Pinpoint the cell where the given text exists, returning its [X, Y] midpoint coordinate. 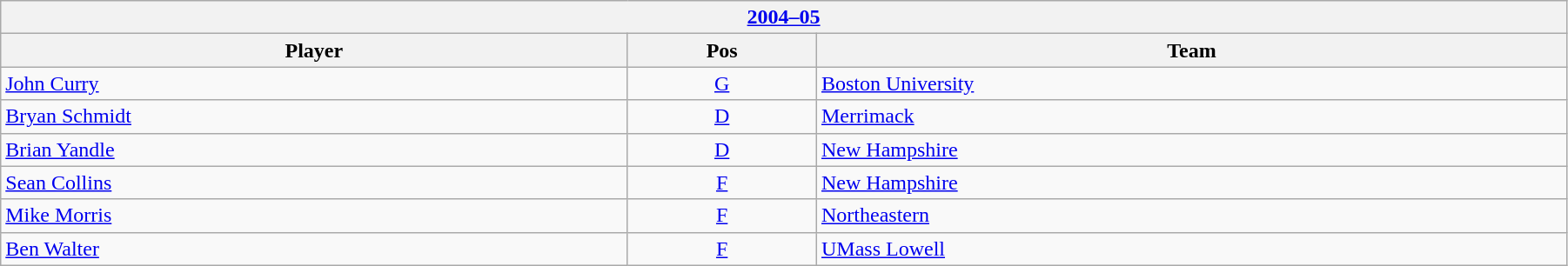
Northeastern [1191, 216]
Pos [722, 50]
Mike Morris [314, 216]
Team [1191, 50]
Player [314, 50]
Sean Collins [314, 183]
UMass Lowell [1191, 249]
Brian Yandle [314, 150]
G [722, 83]
Bryan Schmidt [314, 116]
John Curry [314, 83]
Merrimack [1191, 116]
2004–05 [784, 17]
Ben Walter [314, 249]
Boston University [1191, 83]
